Pinpoint the cell where the given text exists, returning its [x, y] midpoint coordinate. 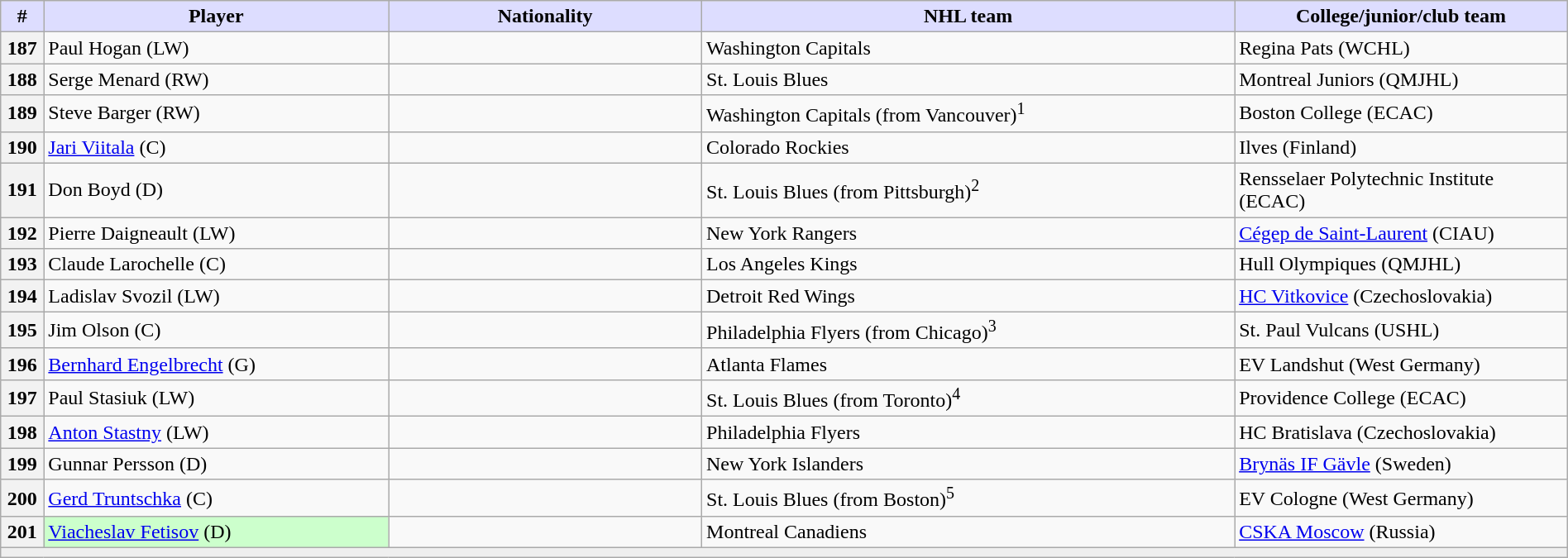
St. Louis Blues (from Toronto)4 [968, 398]
St. Louis Blues [968, 79]
Providence College (ECAC) [1401, 398]
Regina Pats (WCHL) [1401, 48]
190 [22, 147]
Montreal Canadiens [968, 532]
Jari Viitala (C) [217, 147]
189 [22, 114]
Rensselaer Polytechnic Institute (ECAC) [1401, 190]
HC Vitkovice (Czechoslovakia) [1401, 296]
Colorado Rockies [968, 147]
CSKA Moscow (Russia) [1401, 532]
Gunnar Persson (D) [217, 464]
Washington Capitals (from Vancouver)1 [968, 114]
197 [22, 398]
Paul Stasiuk (LW) [217, 398]
Nationality [546, 17]
EV Landshut (West Germany) [1401, 364]
188 [22, 79]
Jim Olson (C) [217, 331]
Don Boyd (D) [217, 190]
New York Rangers [968, 233]
Pierre Daigneault (LW) [217, 233]
192 [22, 233]
St. Louis Blues (from Boston)5 [968, 498]
Claude Larochelle (C) [217, 265]
Ilves (Finland) [1401, 147]
New York Islanders [968, 464]
191 [22, 190]
196 [22, 364]
Montreal Juniors (QMJHL) [1401, 79]
Philadelphia Flyers (from Chicago)3 [968, 331]
198 [22, 432]
Player [217, 17]
Serge Menard (RW) [217, 79]
Los Angeles Kings [968, 265]
199 [22, 464]
EV Cologne (West Germany) [1401, 498]
Ladislav Svozil (LW) [217, 296]
NHL team [968, 17]
Gerd Truntschka (C) [217, 498]
Washington Capitals [968, 48]
Brynäs IF Gävle (Sweden) [1401, 464]
Bernhard Engelbrecht (G) [217, 364]
Paul Hogan (LW) [217, 48]
# [22, 17]
193 [22, 265]
200 [22, 498]
Detroit Red Wings [968, 296]
College/junior/club team [1401, 17]
Atlanta Flames [968, 364]
194 [22, 296]
Hull Olympiques (QMJHL) [1401, 265]
HC Bratislava (Czechoslovakia) [1401, 432]
187 [22, 48]
201 [22, 532]
Anton Stastny (LW) [217, 432]
Viacheslav Fetisov (D) [217, 532]
195 [22, 331]
Steve Barger (RW) [217, 114]
St. Louis Blues (from Pittsburgh)2 [968, 190]
St. Paul Vulcans (USHL) [1401, 331]
Cégep de Saint-Laurent (CIAU) [1401, 233]
Philadelphia Flyers [968, 432]
Boston College (ECAC) [1401, 114]
